For the text-containing cell, return its midpoint in (x, y) coordinate format. 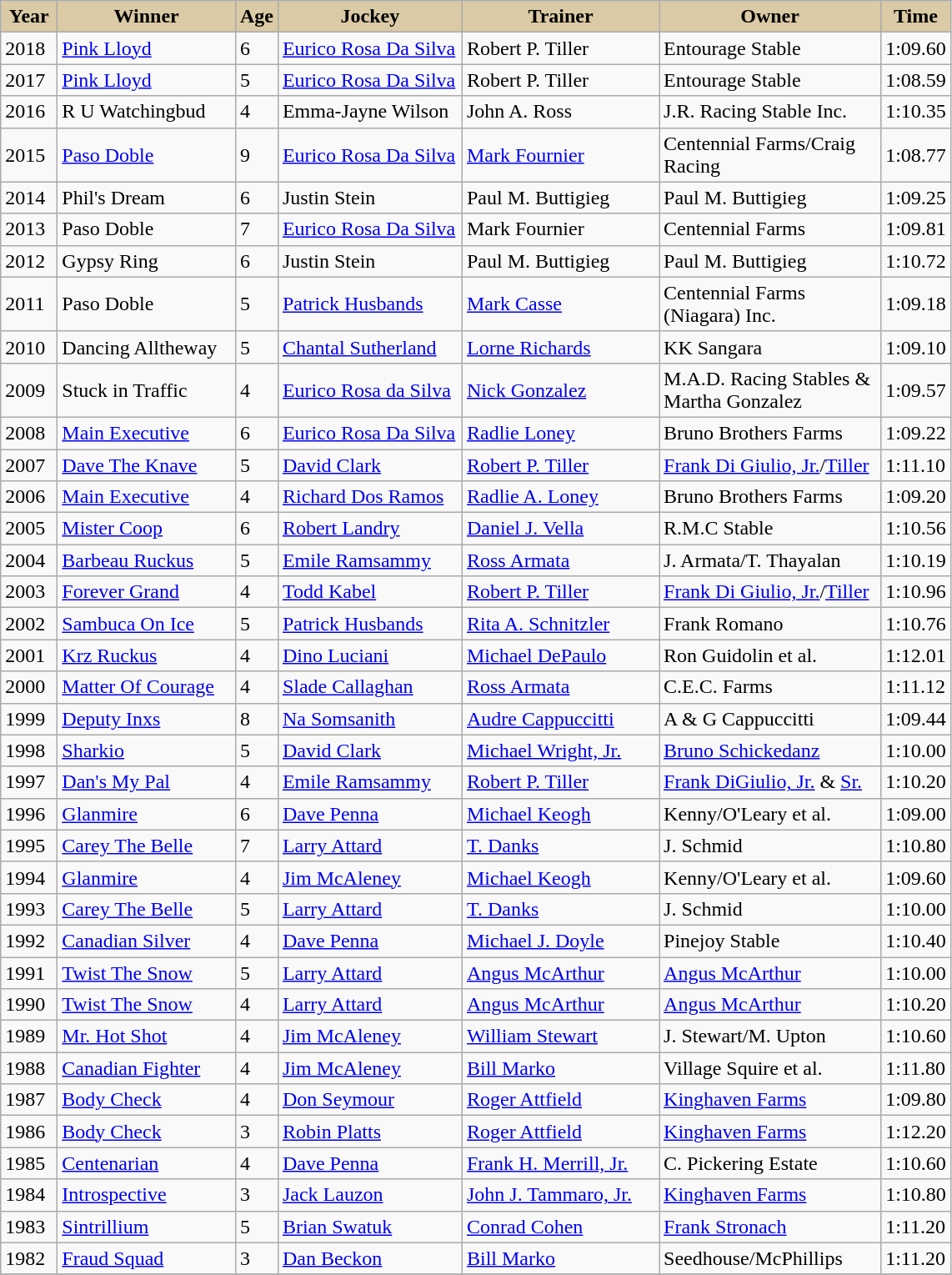
Jockey (370, 17)
1:09.10 (916, 347)
Mark Casse (560, 304)
Trainer (560, 17)
Radlie A. Loney (560, 497)
Don Seymour (370, 1100)
Frank Stronach (770, 1227)
1997 (29, 782)
1987 (29, 1100)
1991 (29, 973)
Frank DiGiulio, Jr. & Sr. (770, 782)
2010 (29, 347)
2001 (29, 655)
Robert Landry (370, 529)
Gypsy Ring (147, 261)
1:11.12 (916, 687)
1999 (29, 719)
C. Pickering Estate (770, 1163)
2008 (29, 433)
1982 (29, 1258)
Richard Dos Ramos (370, 497)
Barbeau Ruckus (147, 560)
2009 (29, 390)
Robin Platts (370, 1132)
Fraud Squad (147, 1258)
Dancing Alltheway (147, 347)
Seedhouse/McPhillips (770, 1258)
Krz Ruckus (147, 655)
Daniel J. Vella (560, 529)
9 (257, 155)
1996 (29, 814)
C.E.C. Farms (770, 687)
1983 (29, 1227)
1995 (29, 846)
Radlie Loney (560, 433)
Sambuca On Ice (147, 624)
M.A.D. Racing Stables & Martha Gonzalez (770, 390)
Michael DePaulo (560, 655)
Winner (147, 17)
1986 (29, 1132)
John J. Tammaro, Jr. (560, 1195)
2005 (29, 529)
1:08.59 (916, 80)
Bruno Schickedanz (770, 750)
1:10.72 (916, 261)
Mr. Hot Shot (147, 1037)
2016 (29, 112)
Nick Gonzalez (560, 390)
Audre Cappuccitti (560, 719)
1:12.20 (916, 1132)
1993 (29, 909)
Time (916, 17)
2003 (29, 592)
2018 (29, 48)
1998 (29, 750)
William Stewart (560, 1037)
1992 (29, 941)
2007 (29, 464)
Forever Grand (147, 592)
KK Sangara (770, 347)
2006 (29, 497)
Lorne Richards (560, 347)
1:12.01 (916, 655)
Centennial Farms/Craig Racing (770, 155)
Village Squire et al. (770, 1068)
1:10.56 (916, 529)
1:09.81 (916, 229)
Conrad Cohen (560, 1227)
Jack Lauzon (370, 1195)
J. Armata/T. Thayalan (770, 560)
J. Stewart/M. Upton (770, 1037)
Michael J. Doyle (560, 941)
1:09.44 (916, 719)
2004 (29, 560)
2002 (29, 624)
Emma-Jayne Wilson (370, 112)
1994 (29, 877)
1:10.96 (916, 592)
R U Watchingbud (147, 112)
Year (29, 17)
1:10.76 (916, 624)
Dan Beckon (370, 1258)
1:10.40 (916, 941)
1:09.57 (916, 390)
1:08.77 (916, 155)
1:11.10 (916, 464)
J.R. Racing Stable Inc. (770, 112)
1985 (29, 1163)
2017 (29, 80)
Eurico Rosa da Silva (370, 390)
1:09.00 (916, 814)
Na Somsanith (370, 719)
Mister Coop (147, 529)
Sintrillium (147, 1227)
Centennial Farms (Niagara) Inc. (770, 304)
Chantal Sutherland (370, 347)
1:09.25 (916, 198)
2015 (29, 155)
Pinejoy Stable (770, 941)
Deputy Inxs (147, 719)
Frank H. Merrill, Jr. (560, 1163)
Dan's My Pal (147, 782)
2014 (29, 198)
Stuck in Traffic (147, 390)
Canadian Silver (147, 941)
Centenarian (147, 1163)
Brian Swatuk (370, 1227)
2013 (29, 229)
1988 (29, 1068)
1:09.80 (916, 1100)
Matter Of Courage (147, 687)
1989 (29, 1037)
Frank Romano (770, 624)
2000 (29, 687)
1:09.22 (916, 433)
Phil's Dream (147, 198)
Sharkio (147, 750)
A & G Cappuccitti (770, 719)
Michael Wright, Jr. (560, 750)
1984 (29, 1195)
Rita A. Schnitzler (560, 624)
John A. Ross (560, 112)
1:10.19 (916, 560)
Dino Luciani (370, 655)
1990 (29, 1005)
8 (257, 719)
Ron Guidolin et al. (770, 655)
Introspective (147, 1195)
2012 (29, 261)
R.M.C Stable (770, 529)
Todd Kabel (370, 592)
1:11.80 (916, 1068)
Age (257, 17)
1:10.35 (916, 112)
2011 (29, 304)
1:09.18 (916, 304)
Dave The Knave (147, 464)
Canadian Fighter (147, 1068)
Centennial Farms (770, 229)
1:09.20 (916, 497)
Owner (770, 17)
Slade Callaghan (370, 687)
